Identify which cell holds the provided text, then report its (X, Y) central coordinate. 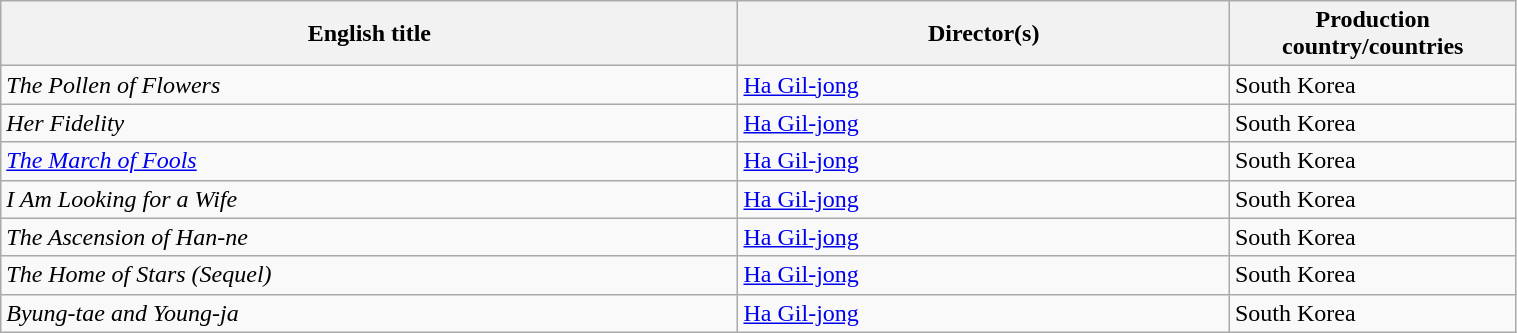
English title (370, 34)
The March of Fools (370, 161)
Director(s) (984, 34)
Production country/countries (1372, 34)
The Pollen of Flowers (370, 85)
I Am Looking for a Wife (370, 199)
Her Fidelity (370, 123)
Byung-tae and Young-ja (370, 313)
The Ascension of Han-ne (370, 237)
The Home of Stars (Sequel) (370, 275)
